From the cell containing the given text, extract its center point as (x, y) coordinate. 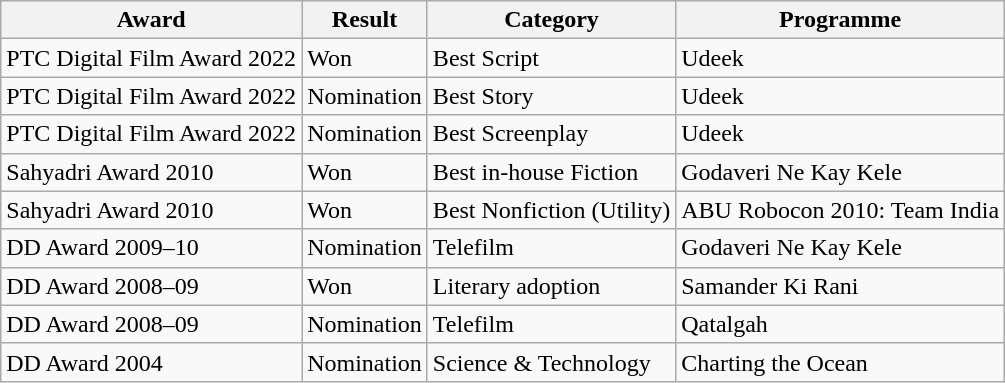
Charting the Ocean (840, 362)
DD Award 2004 (152, 362)
Samander Ki Rani (840, 286)
ABU Robocon 2010: Team India (840, 210)
Best in-house Fiction (551, 172)
Best Nonfiction (Utility) (551, 210)
Best Script (551, 58)
Result (365, 20)
Programme (840, 20)
Science & Technology (551, 362)
Best Story (551, 96)
Best Screenplay (551, 134)
Award (152, 20)
Literary adoption (551, 286)
Qatalgah (840, 324)
Category (551, 20)
DD Award 2009–10 (152, 248)
